Extract the (x, y) coordinate from the center of the cell holding the provided text.  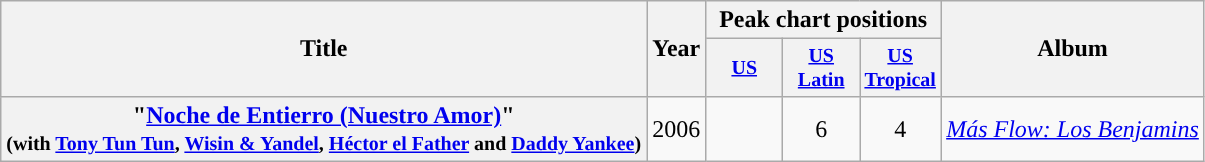
2006 (676, 128)
Album (1073, 49)
4 (900, 128)
6 (822, 128)
Title (324, 49)
Year (676, 49)
USTropical (900, 68)
Más Flow: Los Benjamins (1073, 128)
US Latin (822, 68)
Peak chart positions (824, 20)
US (744, 68)
"Noche de Entierro (Nuestro Amor)"(with Tony Tun Tun, Wisin & Yandel, Héctor el Father and Daddy Yankee) (324, 128)
